Return the [X, Y] coordinate for the center point of the cell that contains the specified text.  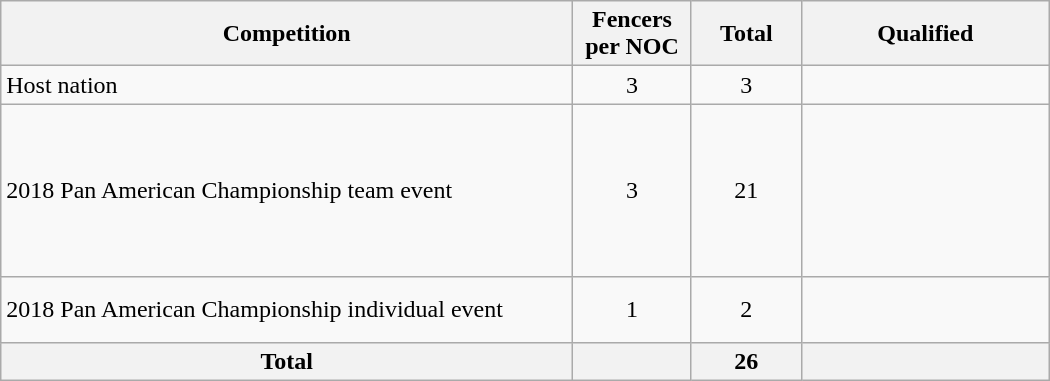
21 [746, 190]
2 [746, 310]
Host nation [287, 85]
2018 Pan American Championship individual event [287, 310]
Qualified [925, 34]
Competition [287, 34]
Fencers per NOC [632, 34]
2018 Pan American Championship team event [287, 190]
26 [746, 361]
1 [632, 310]
